Output the (x, y) coordinate of the center of the cell containing the given text.  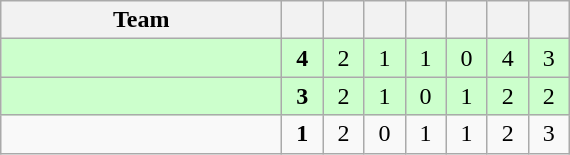
Team (142, 20)
